Pinpoint the cell where the given text exists, returning its (x, y) midpoint coordinate. 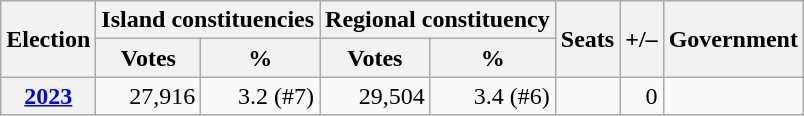
Election (48, 39)
Government (733, 39)
Seats (587, 39)
Regional constituency (438, 20)
0 (642, 96)
3.2 (#7) (260, 96)
29,504 (376, 96)
27,916 (148, 96)
2023 (48, 96)
Island constituencies (208, 20)
+/– (642, 39)
3.4 (#6) (492, 96)
